Find where the given text appears and provide that cell's center as (X, Y) coordinate. 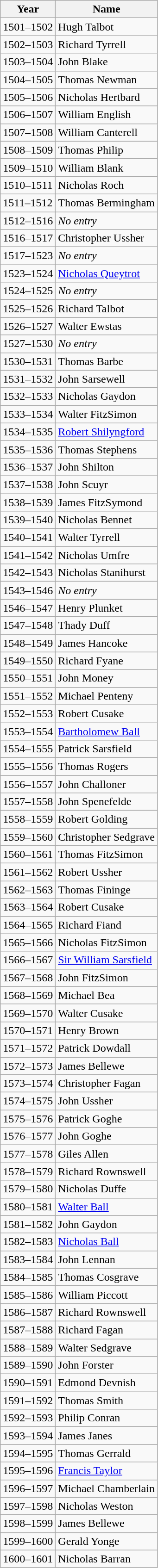
Richard Fagan (107, 1330)
Nicholas Gaydon (107, 397)
1526–1527 (28, 326)
James Hancoke (107, 643)
1552–1553 (28, 713)
Walter Cusake (107, 1013)
1578–1579 (28, 1171)
John Scuyr (107, 484)
John Forster (107, 1365)
1555–1556 (28, 766)
1584–1585 (28, 1277)
Nicholas Bennet (107, 520)
1561–1562 (28, 872)
1501–1502 (28, 27)
1524–1525 (28, 291)
1566–1567 (28, 960)
1580–1581 (28, 1207)
1591–1592 (28, 1401)
Nicholas Umfre (107, 555)
1503–1504 (28, 62)
1598–1599 (28, 1524)
John Gaydon (107, 1224)
1586–1587 (28, 1312)
Christopher Ussher (107, 238)
James FitzSymond (107, 502)
1571–1572 (28, 1048)
1562–1563 (28, 890)
1542–1543 (28, 573)
1597–1598 (28, 1506)
1506–1507 (28, 115)
1523–1524 (28, 273)
1553–1554 (28, 731)
1563–1564 (28, 907)
1599–1600 (28, 1541)
John Shilton (107, 467)
1588–1589 (28, 1348)
Hugh Talbot (107, 27)
1583–1584 (28, 1259)
Thomas FitzSimon (107, 855)
Thomas Newman (107, 80)
Thomas Barbe (107, 361)
Christopher Fagan (107, 1084)
Nicholas FitzSimon (107, 942)
Francis Taylor (107, 1471)
1537–1538 (28, 484)
1577–1578 (28, 1154)
1511–1512 (28, 203)
Patrick Sarsfield (107, 749)
Henry Brown (107, 1030)
William Blank (107, 167)
1554–1555 (28, 749)
1564–1565 (28, 925)
1539–1540 (28, 520)
1575–1576 (28, 1119)
John FitzSimon (107, 978)
1593–1594 (28, 1436)
1568–1569 (28, 995)
James Janes (107, 1436)
Henry Plunket (107, 608)
1556–1557 (28, 784)
John Blake (107, 62)
1570–1571 (28, 1030)
William Canterell (107, 132)
1505–1506 (28, 97)
Sir William Sarsfield (107, 960)
John Goghe (107, 1136)
Walter Ewstas (107, 326)
1532–1533 (28, 397)
1531–1532 (28, 379)
Year (28, 9)
John Challoner (107, 784)
William English (107, 115)
Christopher Sedgrave (107, 837)
Thomas Bermingham (107, 203)
Thomas Philip (107, 150)
Thomas Stephens (107, 449)
1551–1552 (28, 696)
1560–1561 (28, 855)
1546–1547 (28, 608)
Nicholas Duffe (107, 1189)
1585–1586 (28, 1295)
Edmond Devnish (107, 1383)
1533–1534 (28, 414)
1594–1595 (28, 1453)
1550–1551 (28, 678)
1596–1597 (28, 1488)
1530–1531 (28, 361)
1569–1570 (28, 1013)
Thomas Cosgrave (107, 1277)
John Ussher (107, 1101)
Walter Tyrrell (107, 538)
Patrick Goghe (107, 1119)
William Piccott (107, 1295)
1504–1505 (28, 80)
1527–1530 (28, 344)
1502–1503 (28, 44)
1512–1516 (28, 221)
1574–1575 (28, 1101)
John Lennan (107, 1259)
Nicholas Queytrot (107, 273)
1595–1596 (28, 1471)
1507–1508 (28, 132)
1600–1601 (28, 1559)
1538–1539 (28, 502)
Michael Chamberlain (107, 1488)
1590–1591 (28, 1383)
1536–1537 (28, 467)
Michael Penteny (107, 696)
1576–1577 (28, 1136)
Name (107, 9)
1543–1546 (28, 590)
Robert Golding (107, 819)
1516–1517 (28, 238)
1548–1549 (28, 643)
Bartholomew Ball (107, 731)
Nicholas Ball (107, 1242)
John Money (107, 678)
Richard Fiand (107, 925)
Richard Talbot (107, 309)
1589–1590 (28, 1365)
Michael Bea (107, 995)
Nicholas Barran (107, 1559)
Gerald Yonge (107, 1541)
1510–1511 (28, 185)
1572–1573 (28, 1066)
1509–1510 (28, 167)
Thomas Rogers (107, 766)
1547–1548 (28, 626)
Patrick Dowdall (107, 1048)
1558–1559 (28, 819)
Nicholas Roch (107, 185)
1573–1574 (28, 1084)
1534–1535 (28, 432)
1565–1566 (28, 942)
1582–1583 (28, 1242)
Philip Conran (107, 1418)
1559–1560 (28, 837)
1567–1568 (28, 978)
Walter Ball (107, 1207)
Nicholas Stanihurst (107, 573)
1541–1542 (28, 555)
1581–1582 (28, 1224)
1508–1509 (28, 150)
Thady Duff (107, 626)
1557–1558 (28, 802)
Thomas Fininge (107, 890)
Robert Ussher (107, 872)
Thomas Gerrald (107, 1453)
1587–1588 (28, 1330)
1579–1580 (28, 1189)
Richard Fyane (107, 661)
1549–1550 (28, 661)
1540–1541 (28, 538)
1525–1526 (28, 309)
Walter Sedgrave (107, 1348)
Robert Shilyngford (107, 432)
Richard Tyrrell (107, 44)
Nicholas Hertbard (107, 97)
John Sarsewell (107, 379)
Thomas Smith (107, 1401)
Walter FitzSimon (107, 414)
Nicholas Weston (107, 1506)
1535–1536 (28, 449)
John Spenefelde (107, 802)
Giles Allen (107, 1154)
1592–1593 (28, 1418)
1517–1523 (28, 256)
